Find where the given text appears and provide that cell's center as (x, y) coordinate. 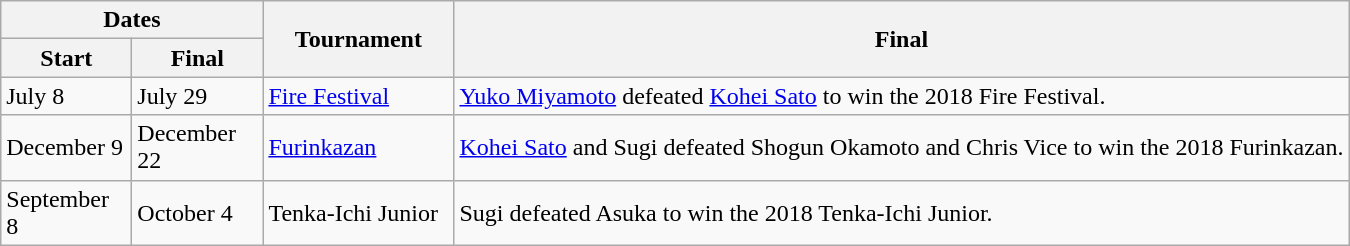
Tenka-Ichi Junior (358, 212)
Sugi defeated Asuka to win the 2018 Tenka-Ichi Junior. (902, 212)
Furinkazan (358, 148)
July 8 (66, 96)
September 8 (66, 212)
July 29 (198, 96)
Yuko Miyamoto defeated Kohei Sato to win the 2018 Fire Festival. (902, 96)
October 4 (198, 212)
December 22 (198, 148)
Dates (132, 20)
Fire Festival (358, 96)
Tournament (358, 39)
Kohei Sato and Sugi defeated Shogun Okamoto and Chris Vice to win the 2018 Furinkazan. (902, 148)
Start (66, 58)
December 9 (66, 148)
